Provide the [x, y] coordinate of the cell's center where the given text is located.  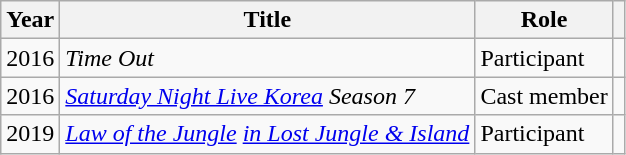
Saturday Night Live Korea Season 7 [268, 96]
Role [544, 20]
Year [30, 20]
2019 [30, 134]
Law of the Jungle in Lost Jungle & Island [268, 134]
Cast member [544, 96]
Title [268, 20]
Time Out [268, 58]
